Search for the cell housing the specified text and yield its [x, y] center coordinate. 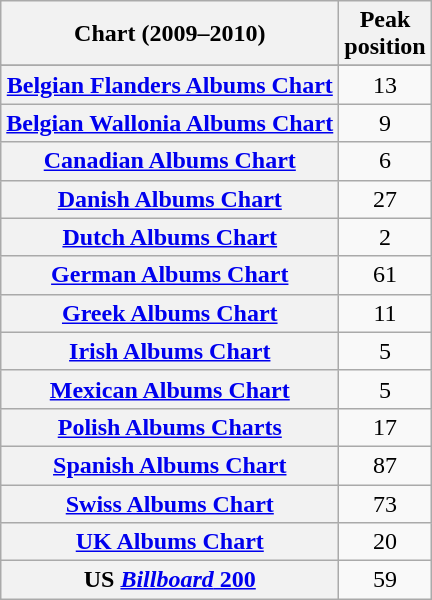
Dutch Albums Chart [170, 237]
6 [385, 161]
61 [385, 275]
Belgian Wallonia Albums Chart [170, 123]
9 [385, 123]
87 [385, 465]
11 [385, 313]
Greek Albums Chart [170, 313]
20 [385, 542]
Danish Albums Chart [170, 199]
Irish Albums Chart [170, 351]
German Albums Chart [170, 275]
UK Albums Chart [170, 542]
13 [385, 85]
US Billboard 200 [170, 580]
Belgian Flanders Albums Chart [170, 85]
59 [385, 580]
27 [385, 199]
Swiss Albums Chart [170, 503]
Polish Albums Charts [170, 427]
Mexican Albums Chart [170, 389]
Peakposition [385, 34]
Spanish Albums Chart [170, 465]
2 [385, 237]
17 [385, 427]
Chart (2009–2010) [170, 34]
73 [385, 503]
Canadian Albums Chart [170, 161]
